Search for the cell housing the specified text and yield its [x, y] center coordinate. 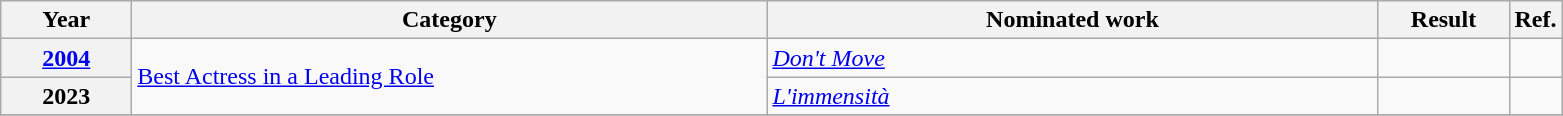
Category [450, 20]
2023 [66, 96]
2004 [66, 58]
Ref. [1536, 20]
L'immensità [1072, 96]
Don't Move [1072, 58]
Result [1444, 20]
Year [66, 20]
Best Actress in a Leading Role [450, 77]
Nominated work [1072, 20]
